Extract the (X, Y) coordinate from the center of the cell holding the provided text.  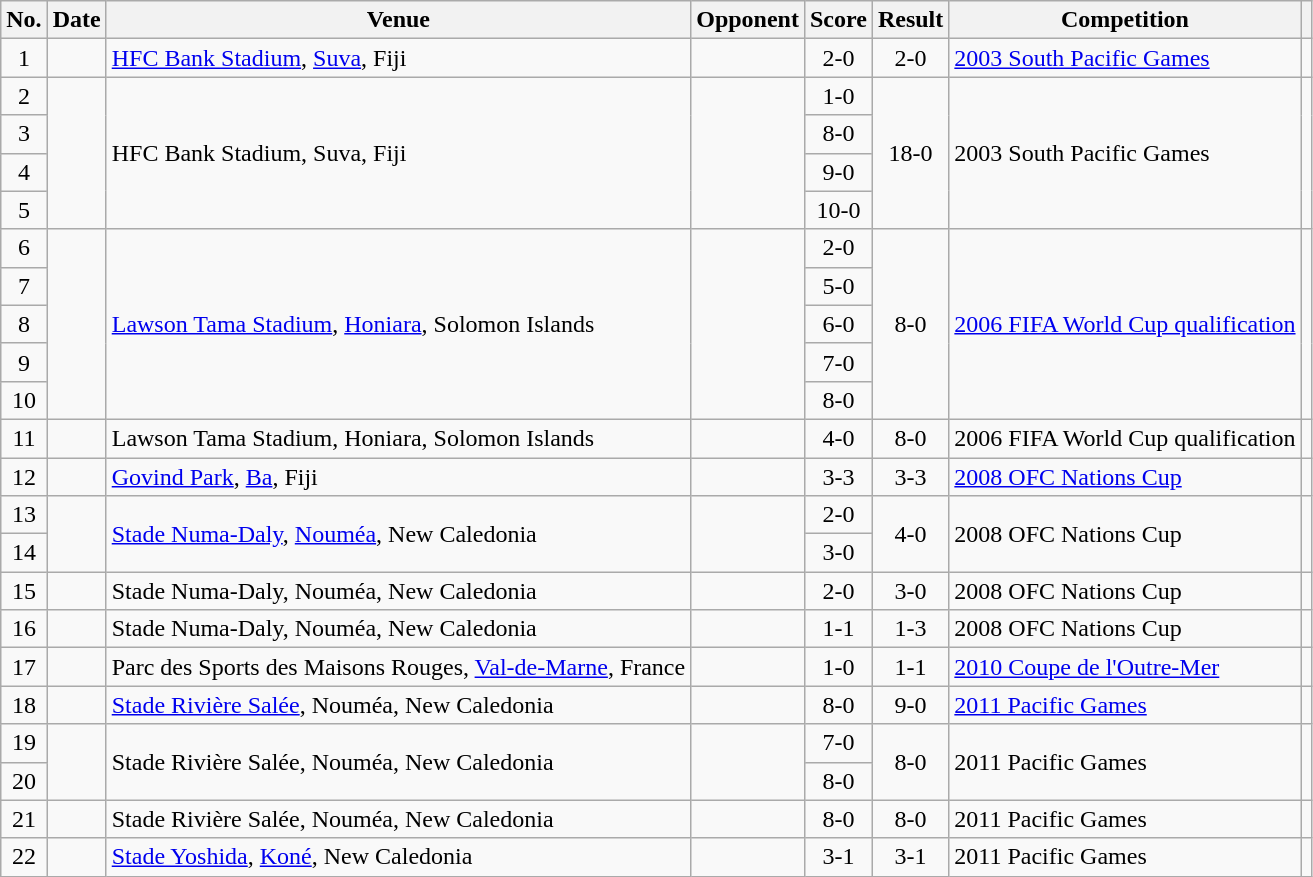
13 (24, 515)
Parc des Sports des Maisons Rouges, Val-de-Marne, France (398, 667)
12 (24, 477)
10 (24, 400)
Venue (398, 20)
3 (24, 134)
1 (24, 58)
18 (24, 705)
4 (24, 172)
19 (24, 743)
Competition (1125, 20)
No. (24, 20)
Result (910, 20)
2010 Coupe de l'Outre-Mer (1125, 667)
17 (24, 667)
7 (24, 286)
6 (24, 248)
Stade Yoshida, Koné, New Caledonia (398, 857)
14 (24, 553)
1-3 (910, 629)
10-0 (838, 210)
22 (24, 857)
5-0 (838, 286)
Date (76, 20)
Opponent (748, 20)
Govind Park, Ba, Fiji (398, 477)
21 (24, 819)
5 (24, 210)
6-0 (838, 324)
9 (24, 362)
Score (838, 20)
20 (24, 781)
18-0 (910, 153)
8 (24, 324)
11 (24, 438)
16 (24, 629)
2 (24, 96)
15 (24, 591)
